Extract the [X, Y] coordinate from the center of the cell holding the provided text.  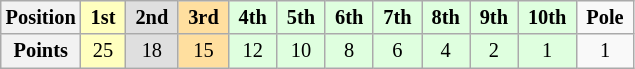
18 [152, 51]
6th [349, 17]
5th [301, 17]
8 [349, 51]
1st [104, 17]
Pole [604, 17]
Position [41, 17]
25 [104, 51]
7th [397, 17]
4 [446, 51]
12 [253, 51]
4th [253, 17]
10th [547, 17]
Points [41, 51]
6 [397, 51]
2 [494, 51]
3rd [203, 17]
9th [494, 17]
10 [301, 51]
15 [203, 51]
2nd [152, 17]
8th [446, 17]
